Locate the cell with the specified text and output its (x, y) center coordinate. 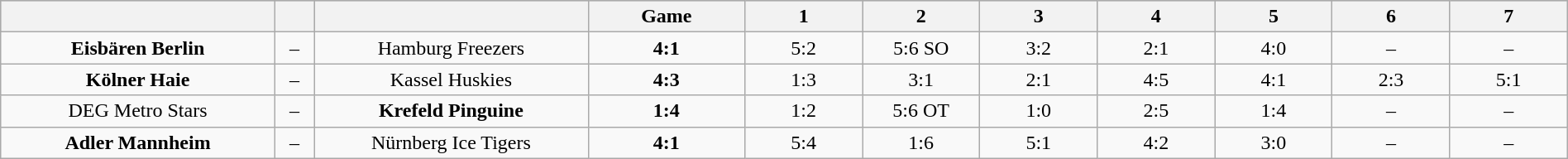
3:0 (1274, 142)
5 (1274, 17)
Hamburg Freezers (452, 48)
2:5 (1156, 111)
4:2 (1156, 142)
1:3 (804, 79)
4:3 (667, 79)
1:0 (1039, 111)
3:1 (921, 79)
6 (1391, 17)
5:6 OT (921, 111)
4:5 (1156, 79)
2 (921, 17)
7 (1508, 17)
Eisbären Berlin (138, 48)
DEG Metro Stars (138, 111)
Adler Mannheim (138, 142)
1:6 (921, 142)
1 (804, 17)
Kölner Haie (138, 79)
Krefeld Pinguine (452, 111)
4:0 (1274, 48)
3:2 (1039, 48)
2:3 (1391, 79)
5:4 (804, 142)
Nürnberg Ice Tigers (452, 142)
5:2 (804, 48)
5:6 SO (921, 48)
3 (1039, 17)
Game (667, 17)
4 (1156, 17)
1:2 (804, 111)
Kassel Huskies (452, 79)
